Find where the given text appears and provide that cell's center as [x, y] coordinate. 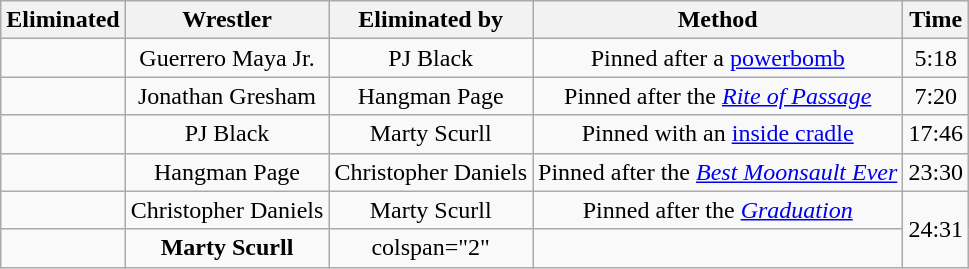
colspan="2" [431, 248]
Jonathan Gresham [227, 96]
Pinned after the Rite of Passage [718, 96]
Method [718, 20]
Pinned after the Best Moonsault Ever [718, 172]
Eliminated [63, 20]
Pinned with an inside cradle [718, 134]
Time [936, 20]
5:18 [936, 58]
Eliminated by [431, 20]
24:31 [936, 229]
Pinned after a powerbomb [718, 58]
Pinned after the Graduation [718, 210]
23:30 [936, 172]
17:46 [936, 134]
7:20 [936, 96]
Wrestler [227, 20]
Guerrero Maya Jr. [227, 58]
